Capture the cell that displays the provided text and extract its [x, y] central coordinate. 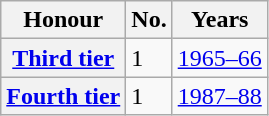
Fourth tier [64, 96]
Years [220, 20]
1965–66 [220, 58]
Honour [64, 20]
Third tier [64, 58]
No. [149, 20]
1987–88 [220, 96]
